Capture the cell that displays the provided text and extract its [X, Y] central coordinate. 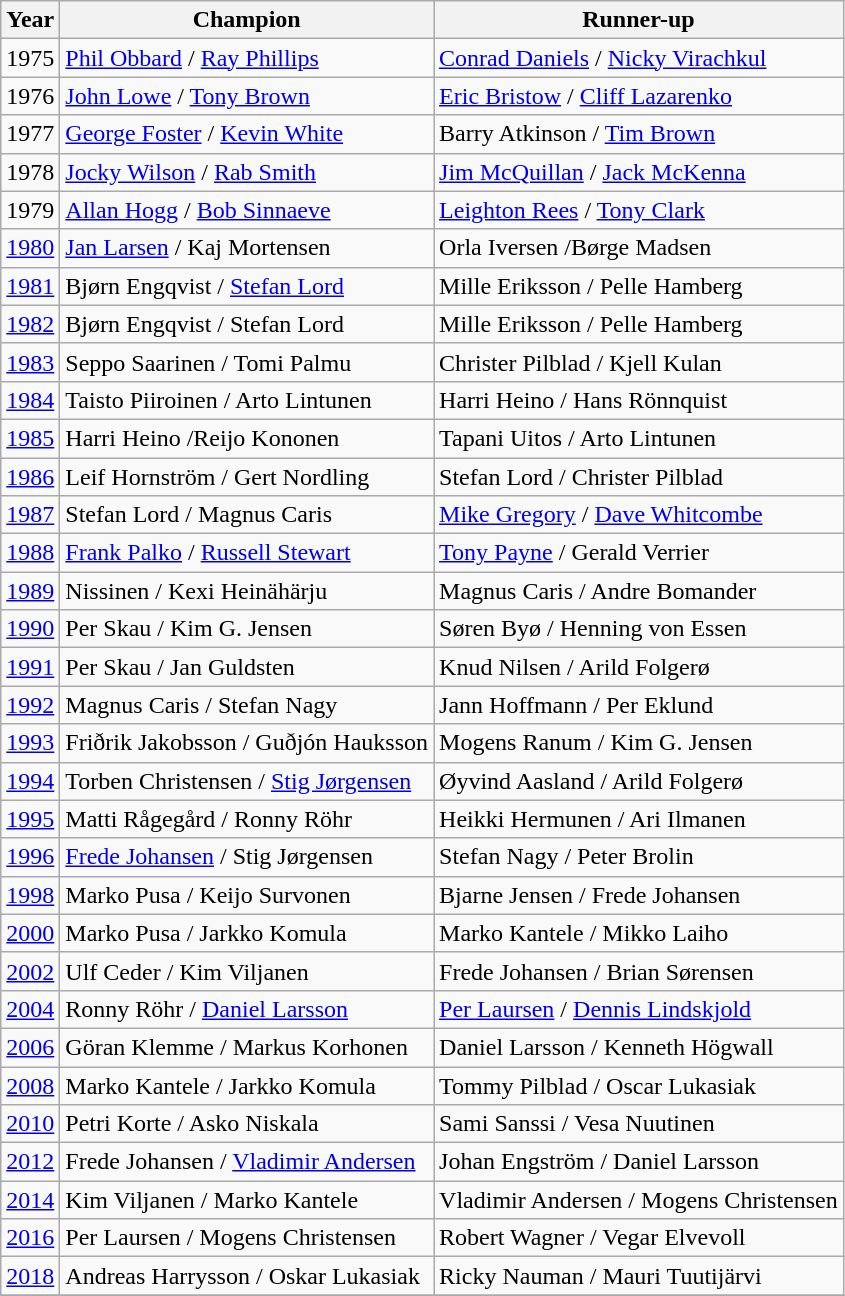
1998 [30, 895]
1993 [30, 743]
Göran Klemme / Markus Korhonen [247, 1047]
Taisto Piiroinen / Arto Lintunen [247, 400]
1995 [30, 819]
Jan Larsen / Kaj Mortensen [247, 248]
Johan Engström / Daniel Larsson [639, 1162]
Frank Palko / Russell Stewart [247, 553]
Per Laursen / Dennis Lindskjold [639, 1009]
Per Skau / Jan Guldsten [247, 667]
1976 [30, 96]
Phil Obbard / Ray Phillips [247, 58]
Kim Viljanen / Marko Kantele [247, 1200]
Allan Hogg / Bob Sinnaeve [247, 210]
2018 [30, 1276]
1981 [30, 286]
Sami Sanssi / Vesa Nuutinen [639, 1124]
Ulf Ceder / Kim Viljanen [247, 971]
Orla Iversen /Børge Madsen [639, 248]
Seppo Saarinen / Tomi Palmu [247, 362]
Marko Kantele / Mikko Laiho [639, 933]
Leighton Rees / Tony Clark [639, 210]
Robert Wagner / Vegar Elvevoll [639, 1238]
2002 [30, 971]
1978 [30, 172]
Heikki Hermunen / Ari Ilmanen [639, 819]
Knud Nilsen / Arild Folgerø [639, 667]
John Lowe / Tony Brown [247, 96]
Harri Heino /Reijo Kononen [247, 438]
Frede Johansen / Stig Jørgensen [247, 857]
1989 [30, 591]
1979 [30, 210]
Jim McQuillan / Jack McKenna [639, 172]
1990 [30, 629]
Runner-up [639, 20]
Bjarne Jensen / Frede Johansen [639, 895]
Magnus Caris / Stefan Nagy [247, 705]
Marko Kantele / Jarkko Komula [247, 1085]
2006 [30, 1047]
Stefan Nagy / Peter Brolin [639, 857]
1975 [30, 58]
Frede Johansen / Vladimir Andersen [247, 1162]
Marko Pusa / Jarkko Komula [247, 933]
2016 [30, 1238]
Eric Bristow / Cliff Lazarenko [639, 96]
George Foster / Kevin White [247, 134]
1988 [30, 553]
Per Laursen / Mogens Christensen [247, 1238]
Petri Korte / Asko Niskala [247, 1124]
Mike Gregory / Dave Whitcombe [639, 515]
Andreas Harrysson / Oskar Lukasiak [247, 1276]
Daniel Larsson / Kenneth Högwall [639, 1047]
2010 [30, 1124]
Year [30, 20]
2004 [30, 1009]
1996 [30, 857]
1980 [30, 248]
Marko Pusa / Keijo Survonen [247, 895]
1994 [30, 781]
Ricky Nauman / Mauri Tuutijärvi [639, 1276]
Stefan Lord / Christer Pilblad [639, 477]
Vladimir Andersen / Mogens Christensen [639, 1200]
1977 [30, 134]
1992 [30, 705]
Christer Pilblad / Kjell Kulan [639, 362]
Matti Rågegård / Ronny Röhr [247, 819]
Leif Hornström / Gert Nordling [247, 477]
Mogens Ranum / Kim G. Jensen [639, 743]
Barry Atkinson / Tim Brown [639, 134]
1991 [30, 667]
Torben Christensen / Stig Jørgensen [247, 781]
Per Skau / Kim G. Jensen [247, 629]
Øyvind Aasland / Arild Folgerø [639, 781]
2008 [30, 1085]
Conrad Daniels / Nicky Virachkul [639, 58]
Søren Byø / Henning von Essen [639, 629]
Tapani Uitos / Arto Lintunen [639, 438]
Tommy Pilblad / Oscar Lukasiak [639, 1085]
Magnus Caris / Andre Bomander [639, 591]
2012 [30, 1162]
Frede Johansen / Brian Sørensen [639, 971]
Champion [247, 20]
1982 [30, 324]
Stefan Lord / Magnus Caris [247, 515]
2000 [30, 933]
Friðrik Jakobsson / Guðjón Hauksson [247, 743]
1983 [30, 362]
1984 [30, 400]
1987 [30, 515]
Tony Payne / Gerald Verrier [639, 553]
Nissinen / Kexi Heinähärju [247, 591]
1985 [30, 438]
Harri Heino / Hans Rönnquist [639, 400]
Jocky Wilson / Rab Smith [247, 172]
Jann Hoffmann / Per Eklund [639, 705]
1986 [30, 477]
2014 [30, 1200]
Ronny Röhr / Daniel Larsson [247, 1009]
